From the cell containing the given text, extract its center point as (x, y) coordinate. 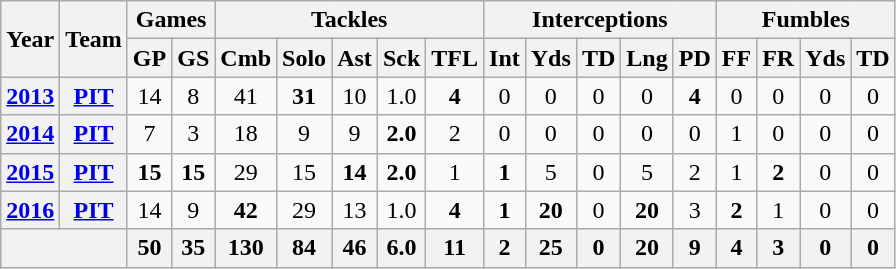
Year (30, 39)
Team (94, 39)
GP (149, 58)
10 (355, 96)
46 (355, 248)
Fumbles (806, 20)
Ast (355, 58)
31 (304, 96)
2014 (30, 134)
2016 (30, 210)
13 (355, 210)
TFL (455, 58)
Lng (647, 58)
Solo (304, 58)
84 (304, 248)
Int (505, 58)
25 (550, 248)
Interceptions (600, 20)
Tackles (350, 20)
11 (455, 248)
2015 (30, 172)
Sck (401, 58)
18 (246, 134)
2013 (30, 96)
PD (694, 58)
GS (194, 58)
42 (246, 210)
FR (778, 58)
8 (194, 96)
Games (170, 20)
FF (736, 58)
35 (194, 248)
Cmb (246, 58)
7 (149, 134)
6.0 (401, 248)
41 (246, 96)
130 (246, 248)
50 (149, 248)
